Determine the (x, y) coordinate at the center of the cell enclosing the given text.  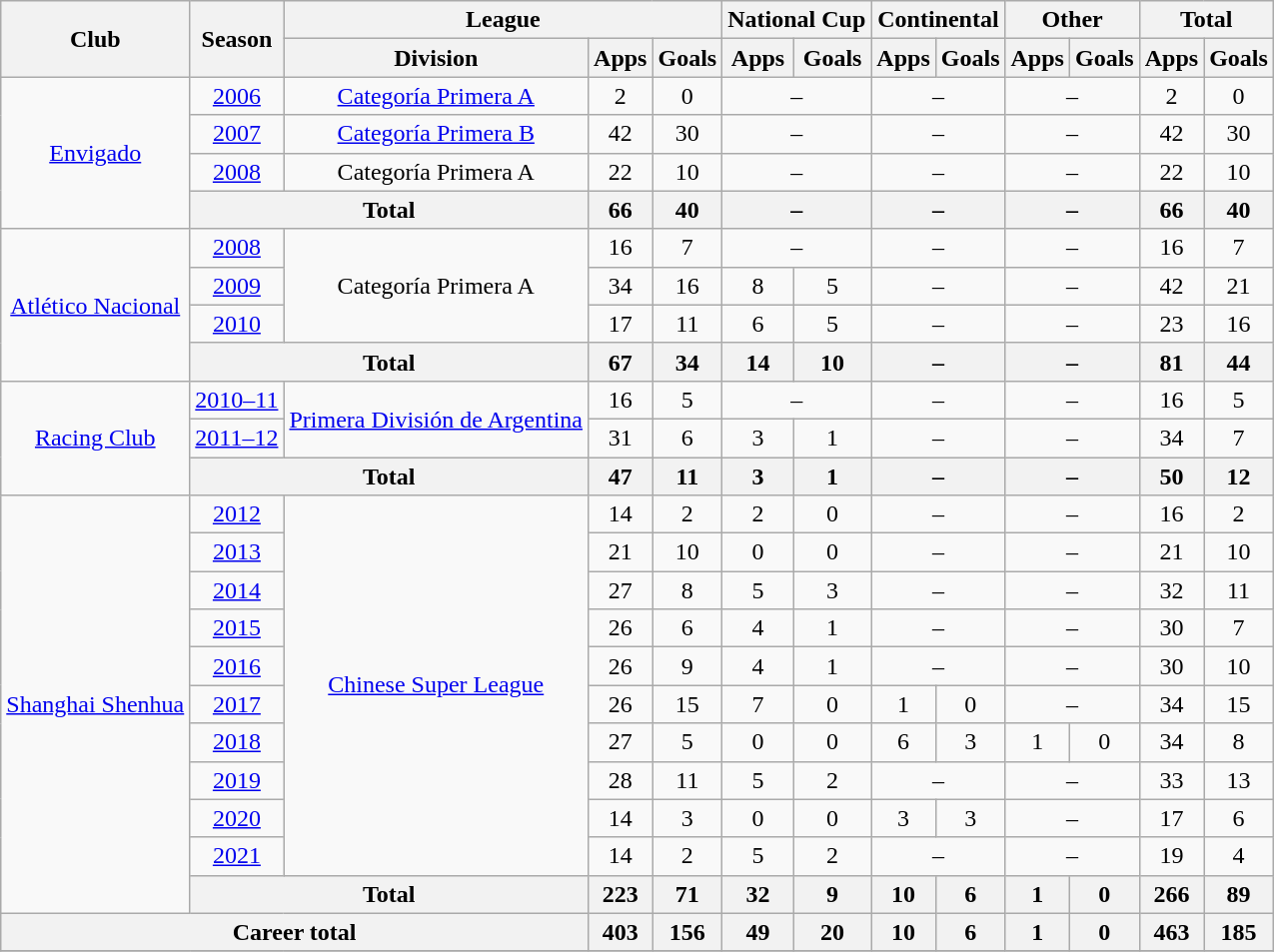
2016 (237, 666)
Atlético Nacional (96, 305)
League (504, 20)
403 (621, 932)
31 (621, 438)
Division (436, 58)
Chinese Super League (436, 685)
2018 (237, 742)
20 (832, 932)
Shanghai Shenhua (96, 705)
Categoría Primera B (436, 134)
2014 (237, 590)
71 (687, 894)
2017 (237, 704)
2013 (237, 552)
2012 (237, 514)
28 (621, 780)
19 (1171, 856)
2009 (237, 286)
2006 (237, 96)
185 (1239, 932)
National Cup (797, 20)
Career total (295, 932)
2007 (237, 134)
2010–11 (237, 400)
33 (1171, 780)
223 (621, 894)
50 (1171, 476)
Continental (938, 20)
463 (1171, 932)
2010 (237, 324)
12 (1239, 476)
156 (687, 932)
Club (96, 39)
2015 (237, 628)
Primera División de Argentina (436, 419)
81 (1171, 362)
Other (1072, 20)
44 (1239, 362)
Season (237, 39)
2011–12 (237, 438)
47 (621, 476)
Racing Club (96, 438)
49 (758, 932)
89 (1239, 894)
67 (621, 362)
2019 (237, 780)
Envigado (96, 153)
23 (1171, 324)
13 (1239, 780)
2021 (237, 856)
266 (1171, 894)
2020 (237, 818)
